Capture the cell that displays the provided text and extract its [X, Y] central coordinate. 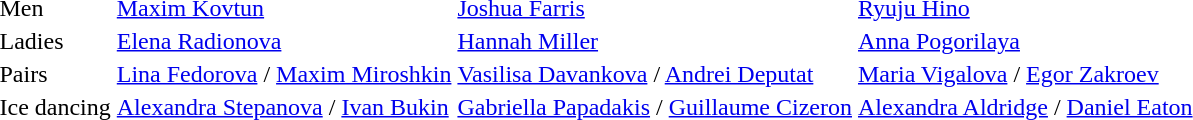
Vasilisa Davankova / Andrei Deputat [655, 74]
Hannah Miller [655, 41]
Elena Radionova [284, 41]
Lina Fedorova / Maxim Miroshkin [284, 74]
